Pinpoint the cell where the given text exists, returning its [X, Y] midpoint coordinate. 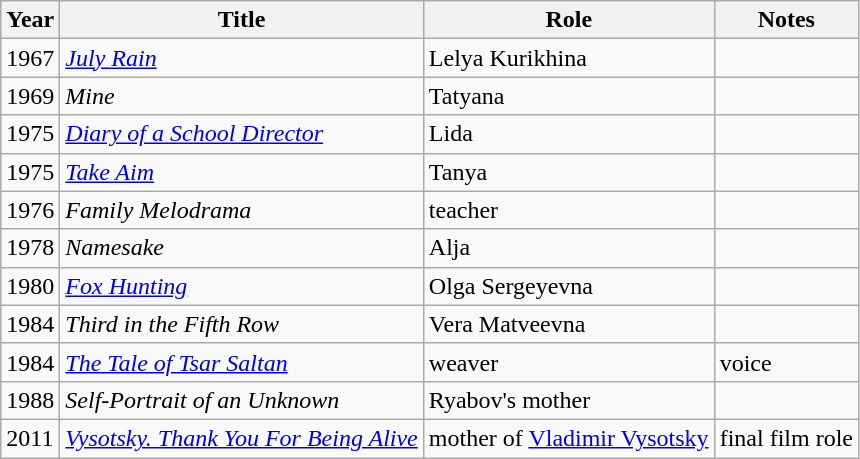
Alja [568, 248]
The Tale of Tsar Saltan [242, 362]
Third in the Fifth Row [242, 324]
Take Aim [242, 172]
voice [786, 362]
Title [242, 20]
July Rain [242, 58]
Year [30, 20]
1969 [30, 96]
final film role [786, 438]
Lida [568, 134]
1976 [30, 210]
Role [568, 20]
Family Melodrama [242, 210]
Diary of a School Director [242, 134]
teacher [568, 210]
Ryabov's mother [568, 400]
1978 [30, 248]
1967 [30, 58]
Lelya Kurikhina [568, 58]
Self-Portrait of an Unknown [242, 400]
Vera Matveevna [568, 324]
Notes [786, 20]
Vysotsky. Thank You For Being Alive [242, 438]
1980 [30, 286]
Mine [242, 96]
Tatyana [568, 96]
Olga Sergeyevna [568, 286]
Fox Hunting [242, 286]
weaver [568, 362]
mother of Vladimir Vysotsky [568, 438]
Tanya [568, 172]
1988 [30, 400]
2011 [30, 438]
Namesake [242, 248]
